Return [X, Y] of the center of cell containing provided text 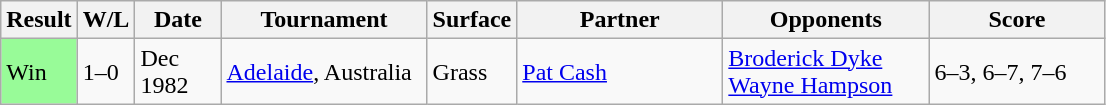
6–3, 6–7, 7–6 [1017, 72]
Grass [472, 72]
Partner [620, 20]
W/L [106, 20]
Surface [472, 20]
Date [178, 20]
Broderick Dyke Wayne Hampson [826, 72]
Tournament [324, 20]
Pat Cash [620, 72]
Score [1017, 20]
Dec 1982 [178, 72]
1–0 [106, 72]
Opponents [826, 20]
Result [39, 20]
Win [39, 72]
Adelaide, Australia [324, 72]
